From the cell containing the given text, extract its center point as [X, Y] coordinate. 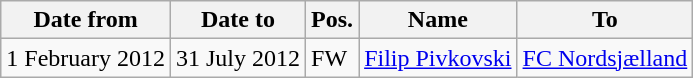
Filip Pivkovski [438, 58]
31 July 2012 [238, 58]
Pos. [332, 20]
Date to [238, 20]
FW [332, 58]
Date from [86, 20]
1 February 2012 [86, 58]
FC Nordsjælland [605, 58]
Name [438, 20]
To [605, 20]
